Identify which cell holds the provided text, then report its [x, y] central coordinate. 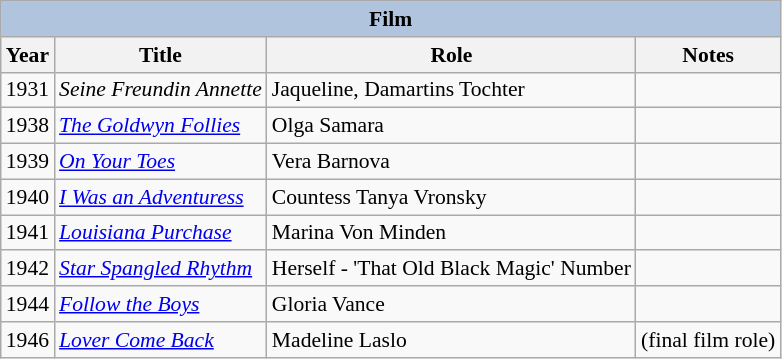
1939 [28, 162]
The Goldwyn Follies [160, 126]
On Your Toes [160, 162]
Notes [708, 55]
I Was an Adventuress [160, 197]
Olga Samara [452, 126]
1931 [28, 90]
Marina Von Minden [452, 233]
Star Spangled Rhythm [160, 269]
1944 [28, 304]
Jaqueline, Damartins Tochter [452, 90]
Gloria Vance [452, 304]
Madeline Laslo [452, 340]
1946 [28, 340]
Countess Tanya Vronsky [452, 197]
1940 [28, 197]
Herself - 'That Old Black Magic' Number [452, 269]
Lover Come Back [160, 340]
Seine Freundin Annette [160, 90]
Role [452, 55]
1938 [28, 126]
1941 [28, 233]
1942 [28, 269]
Vera Barnova [452, 162]
Title [160, 55]
Louisiana Purchase [160, 233]
Year [28, 55]
Follow the Boys [160, 304]
(final film role) [708, 340]
Film [391, 19]
